Pinpoint the cell where the given text exists, returning its [X, Y] midpoint coordinate. 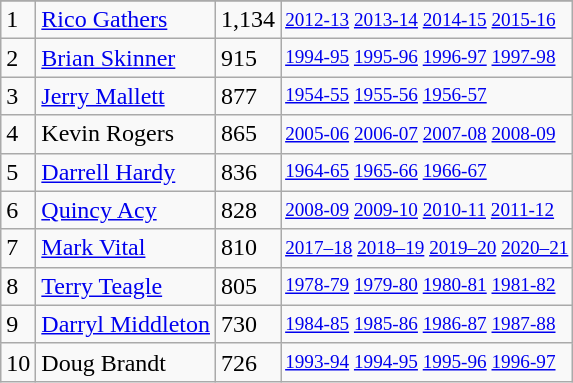
2005-06 2006-07 2007-08 2008-09 [427, 134]
726 [248, 362]
5 [18, 172]
Kevin Rogers [126, 134]
1 [18, 20]
Jerry Mallett [126, 96]
805 [248, 286]
Darryl Middleton [126, 324]
1,134 [248, 20]
6 [18, 210]
2008-09 2009-10 2010-11 2011-12 [427, 210]
915 [248, 58]
810 [248, 248]
2012-13 2013-14 2014-15 2015-16 [427, 20]
1994-95 1995-96 1996-97 1997-98 [427, 58]
Darrell Hardy [126, 172]
Rico Gathers [126, 20]
1964-65 1965-66 1966-67 [427, 172]
Quincy Acy [126, 210]
4 [18, 134]
Terry Teagle [126, 286]
10 [18, 362]
1984-85 1985-86 1986-87 1987-88 [427, 324]
1978-79 1979-80 1980-81 1981-82 [427, 286]
7 [18, 248]
9 [18, 324]
1954-55 1955-56 1956-57 [427, 96]
730 [248, 324]
2 [18, 58]
Doug Brandt [126, 362]
3 [18, 96]
8 [18, 286]
828 [248, 210]
836 [248, 172]
865 [248, 134]
877 [248, 96]
1993-94 1994-95 1995-96 1996-97 [427, 362]
Brian Skinner [126, 58]
2017–18 2018–19 2019–20 2020–21 [427, 248]
Mark Vital [126, 248]
